Locate the cell with the specified text and output its [X, Y] center coordinate. 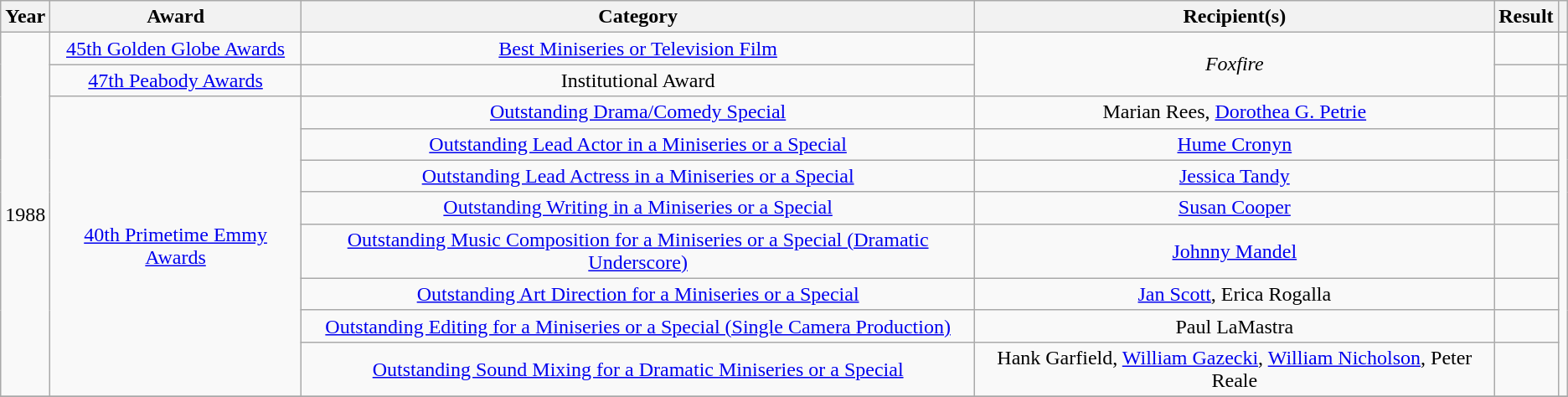
Recipient(s) [1235, 17]
Foxfire [1235, 64]
Marian Rees, Dorothea G. Petrie [1235, 112]
Award [176, 17]
Outstanding Art Direction for a Miniseries or a Special [638, 294]
1988 [25, 214]
Outstanding Lead Actress in a Miniseries or a Special [638, 176]
45th Golden Globe Awards [176, 49]
Jessica Tandy [1235, 176]
Johnny Mandel [1235, 251]
47th Peabody Awards [176, 80]
Outstanding Sound Mixing for a Dramatic Miniseries or a Special [638, 369]
Outstanding Editing for a Miniseries or a Special (Single Camera Production) [638, 326]
Hank Garfield, William Gazecki, William Nicholson, Peter Reale [1235, 369]
Susan Cooper [1235, 208]
Hume Cronyn [1235, 144]
Outstanding Music Composition for a Miniseries or a Special (Dramatic Underscore) [638, 251]
40th Primetime Emmy Awards [176, 246]
Outstanding Writing in a Miniseries or a Special [638, 208]
Outstanding Drama/Comedy Special [638, 112]
Category [638, 17]
Result [1526, 17]
Institutional Award [638, 80]
Year [25, 17]
Paul LaMastra [1235, 326]
Outstanding Lead Actor in a Miniseries or a Special [638, 144]
Best Miniseries or Television Film [638, 49]
Jan Scott, Erica Rogalla [1235, 294]
